Detect which cell encompasses the target text, then output its [x, y] center coordinate. 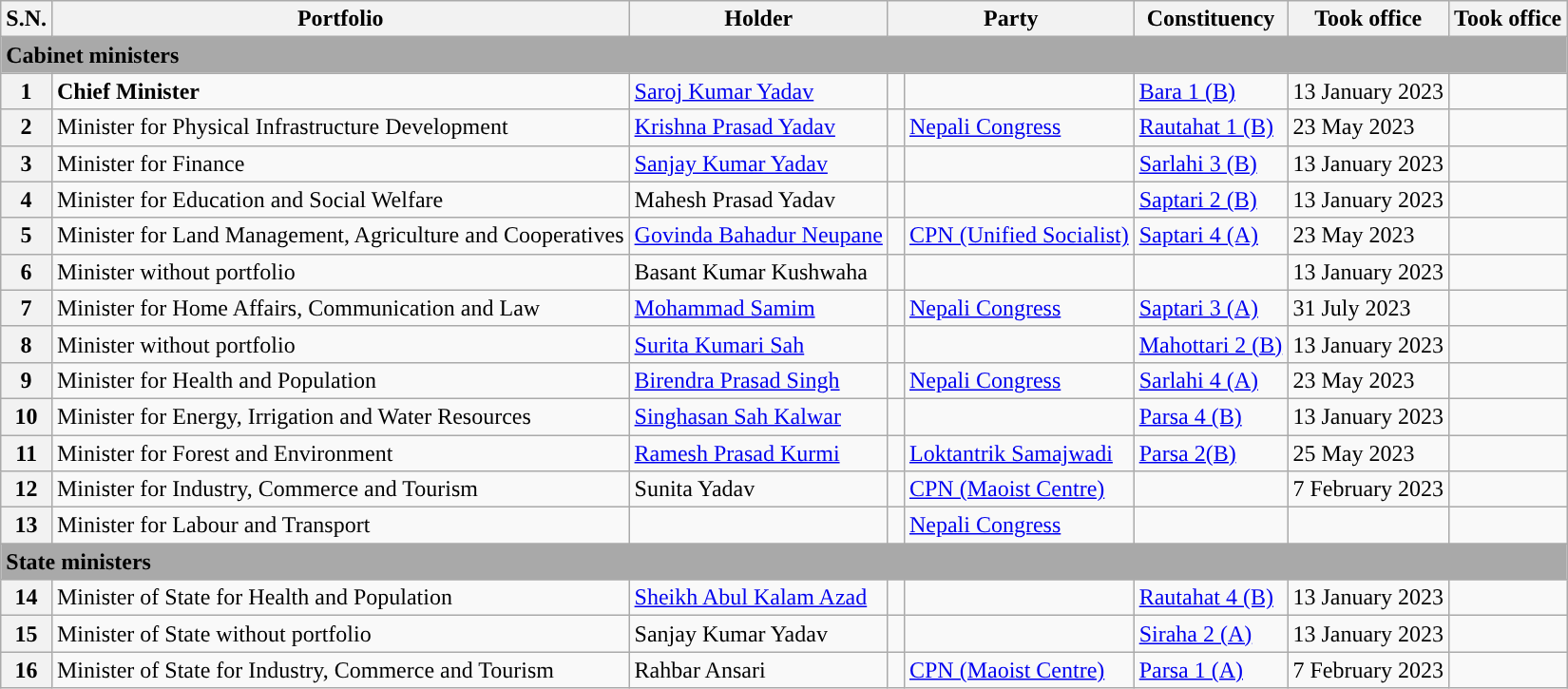
Ramesh Prasad Kurmi [758, 453]
Singhasan Sah Kalwar [758, 416]
14 [27, 598]
1 [27, 91]
S.N. [27, 19]
Parsa 4 (B) [1211, 416]
Minister of State for Health and Population [340, 598]
Minister for Land Management, Agriculture and Cooperatives [340, 236]
5 [27, 236]
Constituency [1211, 19]
Sarlahi 3 (B) [1211, 163]
11 [27, 453]
25 May 2023 [1368, 453]
Chief Minister [340, 91]
Saptari 3 (A) [1211, 308]
Sunita Yadav [758, 489]
Minister of State without portfolio [340, 634]
Rahbar Ansari [758, 670]
Saroj Kumar Yadav [758, 91]
3 [27, 163]
12 [27, 489]
Saptari 2 (B) [1211, 200]
Loktantrik Samajwadi [1019, 453]
2 [27, 127]
Minister for Physical Infrastructure Development [340, 127]
Minister of State for Industry, Commerce and Tourism [340, 670]
9 [27, 380]
CPN (Unified Socialist) [1019, 236]
Minister for Health and Population [340, 380]
Krishna Prasad Yadav [758, 127]
31 July 2023 [1368, 308]
Birendra Prasad Singh [758, 380]
16 [27, 670]
Portfolio [340, 19]
Minister for Home Affairs, Communication and Law [340, 308]
Surita Kumari Sah [758, 344]
Minister for Industry, Commerce and Tourism [340, 489]
Rautahat 4 (B) [1211, 598]
Holder [758, 19]
Siraha 2 (A) [1211, 634]
Cabinet ministers [784, 55]
Minister for Forest and Environment [340, 453]
4 [27, 200]
Bara 1 (B) [1211, 91]
Sheikh Abul Kalam Azad [758, 598]
Saptari 4 (A) [1211, 236]
State ministers [784, 562]
Parsa 1 (A) [1211, 670]
Parsa 2(B) [1211, 453]
Rautahat 1 (B) [1211, 127]
8 [27, 344]
Minister for Labour and Transport [340, 526]
Party [1011, 19]
Minister for Finance [340, 163]
Mahesh Prasad Yadav [758, 200]
Minister for Energy, Irrigation and Water Resources [340, 416]
10 [27, 416]
6 [27, 272]
7 [27, 308]
Mohammad Samim [758, 308]
Basant Kumar Kushwaha [758, 272]
Govinda Bahadur Neupane [758, 236]
Mahottari 2 (B) [1211, 344]
13 [27, 526]
Minister for Education and Social Welfare [340, 200]
15 [27, 634]
Sarlahi 4 (A) [1211, 380]
